Identify which cell holds the provided text, then report its [x, y] central coordinate. 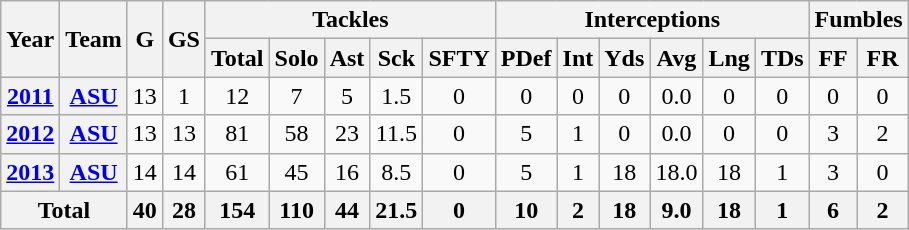
SFTY [459, 58]
40 [144, 210]
FF [833, 58]
FR [882, 58]
154 [237, 210]
61 [237, 172]
Ast [347, 58]
110 [296, 210]
28 [184, 210]
58 [296, 134]
PDef [526, 58]
GS [184, 39]
23 [347, 134]
Avg [676, 58]
6 [833, 210]
Interceptions [652, 20]
2011 [30, 96]
Tackles [350, 20]
2012 [30, 134]
2013 [30, 172]
G [144, 39]
12 [237, 96]
45 [296, 172]
Lng [729, 58]
Solo [296, 58]
81 [237, 134]
18.0 [676, 172]
TDs [782, 58]
Sck [396, 58]
16 [347, 172]
Team [94, 39]
7 [296, 96]
11.5 [396, 134]
Yds [624, 58]
1.5 [396, 96]
44 [347, 210]
Int [578, 58]
9.0 [676, 210]
Year [30, 39]
21.5 [396, 210]
8.5 [396, 172]
Fumbles [858, 20]
10 [526, 210]
